Extract the [X, Y] coordinate from the center of the cell holding the provided text.  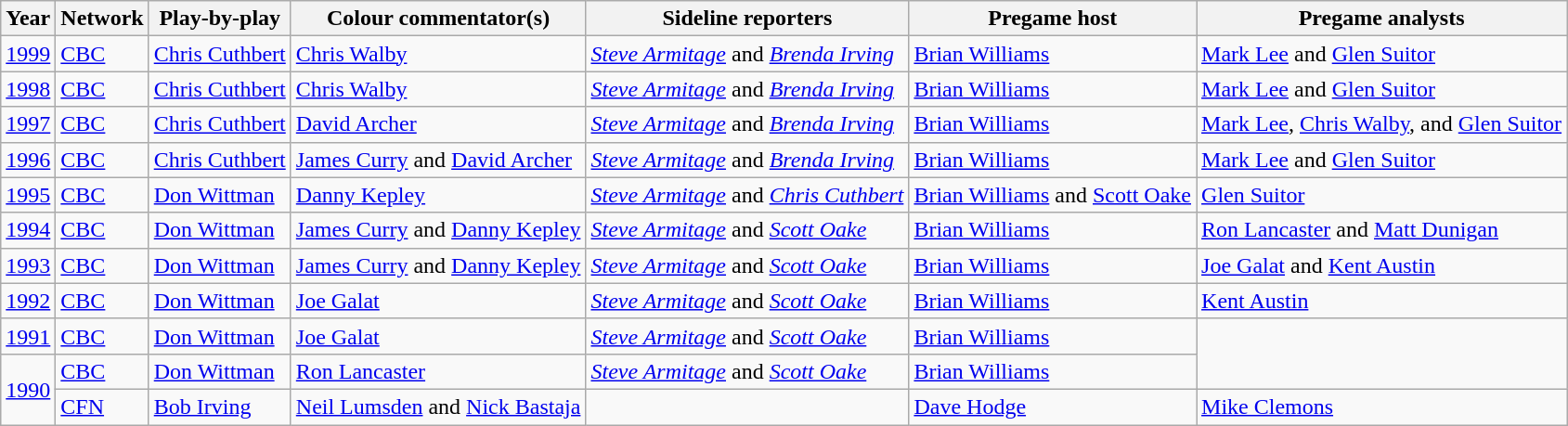
Kent Austin [1381, 301]
1993 [28, 265]
Brian Williams and Scott Oake [1053, 195]
Mark Lee, Chris Walby, and Glen Suitor [1381, 124]
Ron Lancaster [438, 371]
1995 [28, 195]
Sideline reporters [747, 19]
Pregame analysts [1381, 19]
1994 [28, 230]
Play-by-play [219, 19]
1999 [28, 54]
James Curry and David Archer [438, 160]
1990 [28, 389]
Network [102, 19]
Colour commentator(s) [438, 19]
Glen Suitor [1381, 195]
Ron Lancaster and Matt Dunigan [1381, 230]
David Archer [438, 124]
1996 [28, 160]
Year [28, 19]
Pregame host [1053, 19]
CFN [102, 407]
Neil Lumsden and Nick Bastaja [438, 407]
Dave Hodge [1053, 407]
Joe Galat and Kent Austin [1381, 265]
Bob Irving [219, 407]
Steve Armitage and Chris Cuthbert [747, 195]
Mike Clemons [1381, 407]
1991 [28, 336]
1992 [28, 301]
1997 [28, 124]
1998 [28, 89]
Danny Kepley [438, 195]
